Locate the cell with the specified text and output its [x, y] center coordinate. 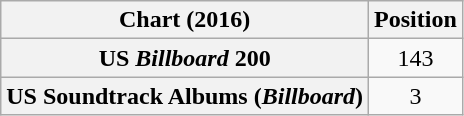
US Billboard 200 [185, 58]
Chart (2016) [185, 20]
US Soundtrack Albums (Billboard) [185, 96]
143 [416, 58]
Position [416, 20]
3 [416, 96]
